Detect which cell encompasses the target text, then output its (X, Y) center coordinate. 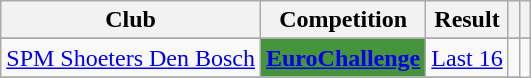
SPM Shoeters Den Bosch (131, 58)
Competition (342, 20)
Club (131, 20)
Result (467, 20)
Last 16 (467, 58)
EuroChallenge (342, 58)
